From the cell containing the given text, extract its center point as (x, y) coordinate. 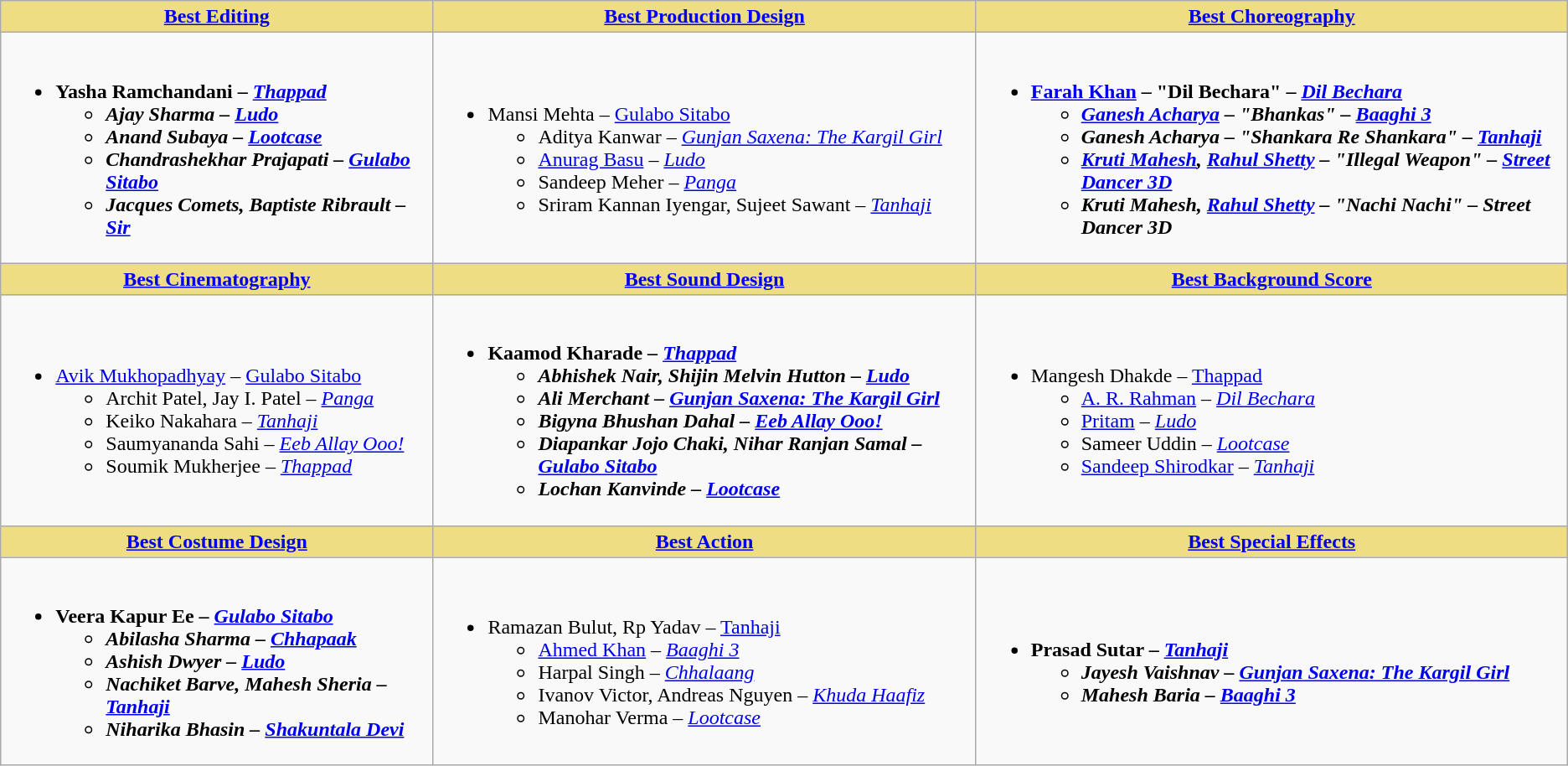
Best Production Design (704, 17)
Best Action (704, 541)
Best Costume Design (217, 541)
Yasha Ramchandani – ThappadAjay Sharma – LudoAnand Subaya – LootcaseChandrashekhar Prajapati – Gulabo SitaboJacques Comets, Baptiste Ribrault – Sir (217, 148)
Ramazan Bulut, Rp Yadav – TanhajiAhmed Khan – Baaghi 3Harpal Singh – ChhalaangIvanov Victor, Andreas Nguyen – Khuda HaafizManohar Verma – Lootcase (704, 661)
Best Special Effects (1271, 541)
Best Sound Design (704, 279)
Best Editing (217, 17)
Prasad Sutar – TanhajiJayesh Vaishnav – Gunjan Saxena: The Kargil GirlMahesh Baria – Baaghi 3 (1271, 661)
Mangesh Dhakde – ThappadA. R. Rahman – Dil BecharaPritam – LudoSameer Uddin – LootcaseSandeep Shirodkar – Tanhaji (1271, 411)
Veera Kapur Ee – Gulabo SitaboAbilasha Sharma – ChhapaakAshish Dwyer – LudoNachiket Barve, Mahesh Sheria – TanhajiNiharika Bhasin – Shakuntala Devi (217, 661)
Best Choreography (1271, 17)
Best Background Score (1271, 279)
Best Cinematography (217, 279)
